From the cell containing the given text, extract its center point as [x, y] coordinate. 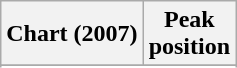
Peakposition [189, 34]
Chart (2007) [72, 34]
